Pinpoint the cell where the given text exists, returning its (X, Y) midpoint coordinate. 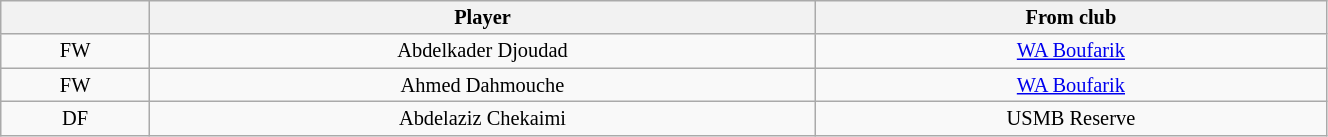
From club (1070, 17)
DF (76, 118)
Abdelaziz Chekaimi (483, 118)
Ahmed Dahmouche (483, 85)
Abdelkader Djoudad (483, 51)
USMB Reserve (1070, 118)
Player (483, 17)
